Scan for the cell matching the given text and deliver its (x, y) coordinate at center. 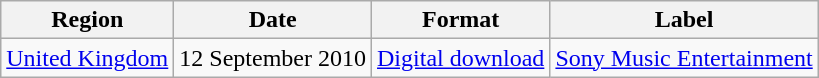
Label (684, 20)
Sony Music Entertainment (684, 58)
Format (461, 20)
Region (88, 20)
Date (273, 20)
Digital download (461, 58)
United Kingdom (88, 58)
12 September 2010 (273, 58)
